Extract the (x, y) coordinate from the center of the cell holding the provided text.  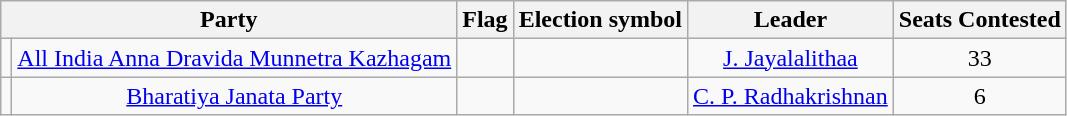
Flag (485, 20)
Seats Contested (980, 20)
Party (229, 20)
33 (980, 58)
Election symbol (600, 20)
Bharatiya Janata Party (234, 96)
C. P. Radhakrishnan (791, 96)
J. Jayalalithaa (791, 58)
Leader (791, 20)
All India Anna Dravida Munnetra Kazhagam (234, 58)
6 (980, 96)
